For the text-containing cell, return its midpoint in (X, Y) coordinate format. 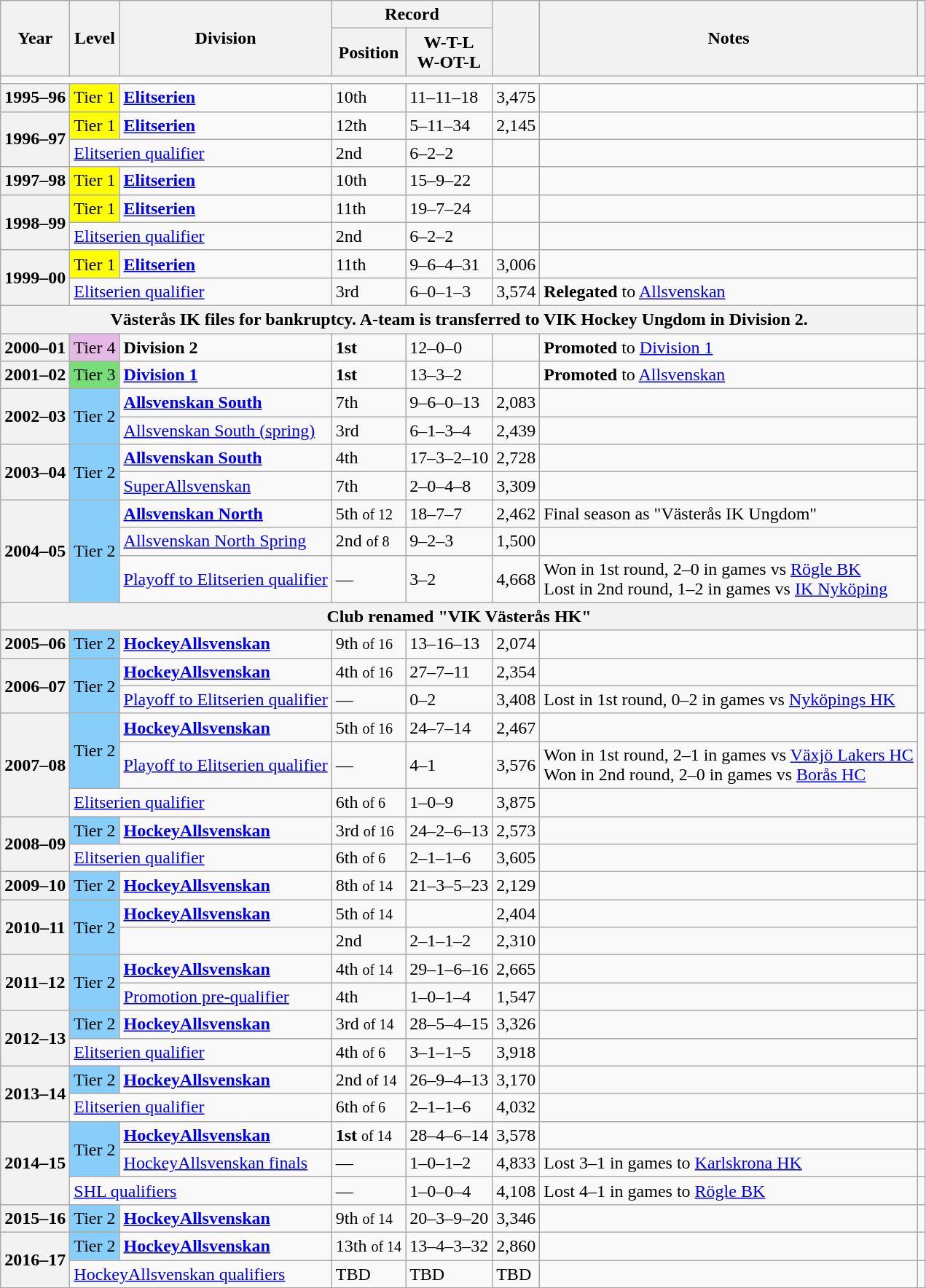
29–1–6–16 (449, 969)
1st of 14 (369, 1135)
11–11–18 (449, 98)
2011–12 (35, 983)
4–1 (449, 765)
6–0–1–3 (449, 291)
Won in 1st round, 2–0 in games vs Rögle BKLost in 2nd round, 1–2 in games vs IK Nyköping (729, 578)
1998–99 (35, 222)
Tier 3 (95, 375)
3–1–1–5 (449, 1052)
4th of 14 (369, 969)
1–0–0–4 (449, 1190)
4,032 (516, 1107)
2014–15 (35, 1163)
8th of 14 (369, 886)
Promoted to Division 1 (729, 347)
SuperAllsvenskan (226, 486)
2nd of 8 (369, 541)
12th (369, 125)
28–5–4–15 (449, 1024)
18–7–7 (449, 514)
20–3–9–20 (449, 1218)
1995–96 (35, 98)
1,500 (516, 541)
Relegated to Allsvenskan (729, 291)
3,408 (516, 699)
2nd of 14 (369, 1080)
2,074 (516, 644)
2012–13 (35, 1038)
1996–97 (35, 139)
17–3–2–10 (449, 458)
2009–10 (35, 886)
0–2 (449, 699)
3–2 (449, 578)
3,576 (516, 765)
Tier 4 (95, 347)
2003–04 (35, 472)
2001–02 (35, 375)
13–4–3–32 (449, 1246)
9–2–3 (449, 541)
Final season as "Västerås IK Ungdom" (729, 514)
9–6–4–31 (449, 264)
2,462 (516, 514)
Position (369, 52)
2002–03 (35, 417)
1–0–9 (449, 802)
2004–05 (35, 551)
Record (412, 15)
24–7–14 (449, 727)
2000–01 (35, 347)
19–7–24 (449, 208)
Division 1 (226, 375)
Promoted to Allsvenskan (729, 375)
2,439 (516, 431)
2015–16 (35, 1218)
2,665 (516, 969)
2016–17 (35, 1260)
SHL qualifiers (201, 1190)
12–0–0 (449, 347)
3,578 (516, 1135)
Allsvenskan North Spring (226, 541)
Won in 1st round, 2–1 in games vs Växjö Lakers HCWon in 2nd round, 2–0 in games vs Borås HC (729, 765)
13–3–2 (449, 375)
3,605 (516, 858)
24–2–6–13 (449, 830)
2006–07 (35, 686)
4,833 (516, 1163)
3,309 (516, 486)
2–0–4–8 (449, 486)
3,918 (516, 1052)
2,404 (516, 914)
2007–08 (35, 765)
Division (226, 38)
4,108 (516, 1190)
3,006 (516, 264)
3,346 (516, 1218)
28–4–6–14 (449, 1135)
Lost in 1st round, 0–2 in games vs Nyköpings HK (729, 699)
3rd of 14 (369, 1024)
15–9–22 (449, 181)
3,326 (516, 1024)
26–9–4–13 (449, 1080)
4,668 (516, 578)
13–16–13 (449, 644)
5th of 16 (369, 727)
Division 2 (226, 347)
2013–14 (35, 1093)
Allsvenskan North (226, 514)
1–0–1–2 (449, 1163)
2,129 (516, 886)
2,310 (516, 941)
3,875 (516, 802)
HockeyAllsvenskan qualifiers (201, 1274)
Lost 3–1 in games to Karlskrona HK (729, 1163)
Lost 4–1 in games to Rögle BK (729, 1190)
4th of 16 (369, 672)
4th of 6 (369, 1052)
1–0–1–4 (449, 997)
3,170 (516, 1080)
9th of 14 (369, 1218)
Västerås IK files for bankruptcy. A-team is transferred to VIK Hockey Ungdom in Division 2. (459, 319)
2,728 (516, 458)
3,475 (516, 98)
Club renamed "VIK Västerås HK" (459, 616)
2,145 (516, 125)
Promotion pre-qualifier (226, 997)
Level (95, 38)
6–1–3–4 (449, 431)
W-T-LW-OT-L (449, 52)
21–3–5–23 (449, 886)
2,083 (516, 403)
Notes (729, 38)
9th of 16 (369, 644)
5–11–34 (449, 125)
2010–11 (35, 927)
1999–00 (35, 278)
3,574 (516, 291)
2,467 (516, 727)
27–7–11 (449, 672)
5th of 14 (369, 914)
13th of 14 (369, 1246)
2008–09 (35, 844)
HockeyAllsvenskan finals (226, 1163)
5th of 12 (369, 514)
2–1–1–2 (449, 941)
2,354 (516, 672)
1,547 (516, 997)
2005–06 (35, 644)
2,573 (516, 830)
Allsvenskan South (spring) (226, 431)
1997–98 (35, 181)
2,860 (516, 1246)
9–6–0–13 (449, 403)
3rd of 16 (369, 830)
Year (35, 38)
